Scan for the cell matching the given text and deliver its [X, Y] coordinate at center. 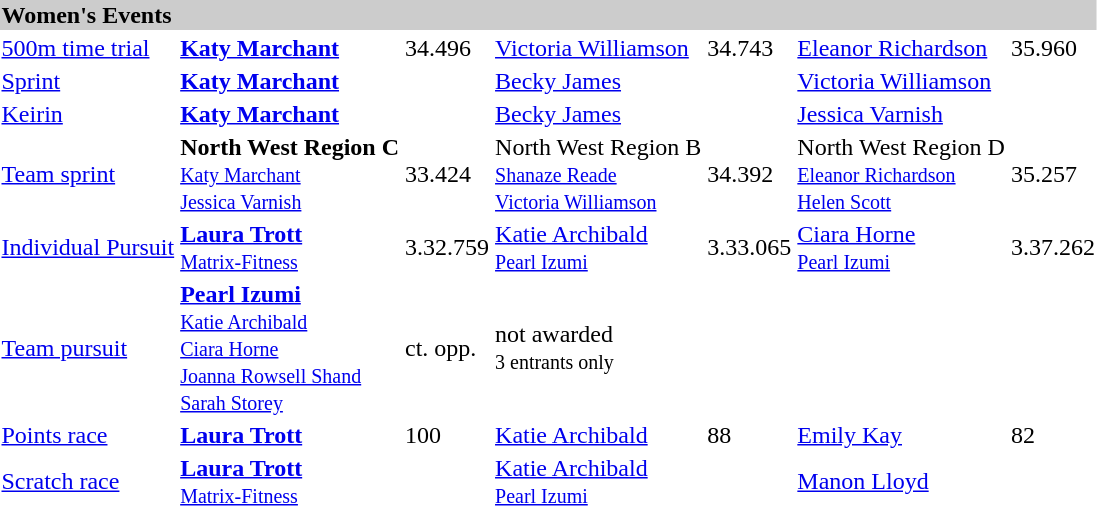
82 [1052, 435]
34.392 [750, 174]
Pearl IzumiKatie ArchibaldCiara HorneJoanna Rowsell ShandSarah Storey [290, 348]
3.32.759 [448, 248]
North West Region DEleanor Richardson Helen Scott [902, 174]
500m time trial [88, 48]
33.424 [448, 174]
Emily Kay [902, 435]
35.257 [1052, 174]
North West Region BShanaze ReadeVictoria Williamson [598, 174]
Katie Archibald [598, 435]
3.33.065 [750, 248]
3.37.262 [1052, 248]
Ciara HornePearl Izumi [902, 248]
Women's Events [548, 15]
Laura Trott [290, 435]
100 [448, 435]
Keirin [88, 114]
Points race [88, 435]
Individual Pursuit [88, 248]
88 [750, 435]
ct. opp. [448, 348]
Team sprint [88, 174]
34.496 [448, 48]
North West Region C Katy MarchantJessica Varnish [290, 174]
Laura TrottMatrix-Fitness [290, 248]
Team pursuit [88, 348]
Eleanor Richardson [902, 48]
Sprint [88, 81]
Jessica Varnish [902, 114]
34.743 [750, 48]
not awarded 3 entrants only [796, 348]
Katie ArchibaldPearl Izumi [598, 248]
35.960 [1052, 48]
